Capture the cell that displays the provided text and extract its (X, Y) central coordinate. 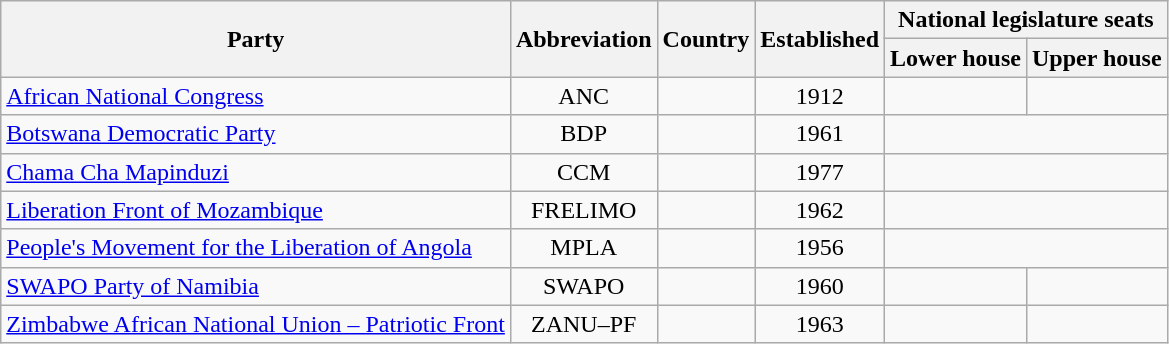
1963 (820, 324)
CCM (584, 172)
SWAPO (584, 286)
Liberation Front of Mozambique (256, 210)
Party (256, 39)
ZANU–PF (584, 324)
People's Movement for the Liberation of Angola (256, 248)
1912 (820, 96)
Upper house (1096, 58)
1962 (820, 210)
Botswana Democratic Party (256, 134)
Chama Cha Mapinduzi (256, 172)
Zimbabwe African National Union – Patriotic Front (256, 324)
National legislature seats (1026, 20)
1977 (820, 172)
BDP (584, 134)
Abbreviation (584, 39)
ANC (584, 96)
Country (706, 39)
1956 (820, 248)
African National Congress (256, 96)
1960 (820, 286)
FRELIMO (584, 210)
MPLA (584, 248)
Lower house (956, 58)
1961 (820, 134)
SWAPO Party of Namibia (256, 286)
Established (820, 39)
